Scan for the cell matching the given text and deliver its (X, Y) coordinate at center. 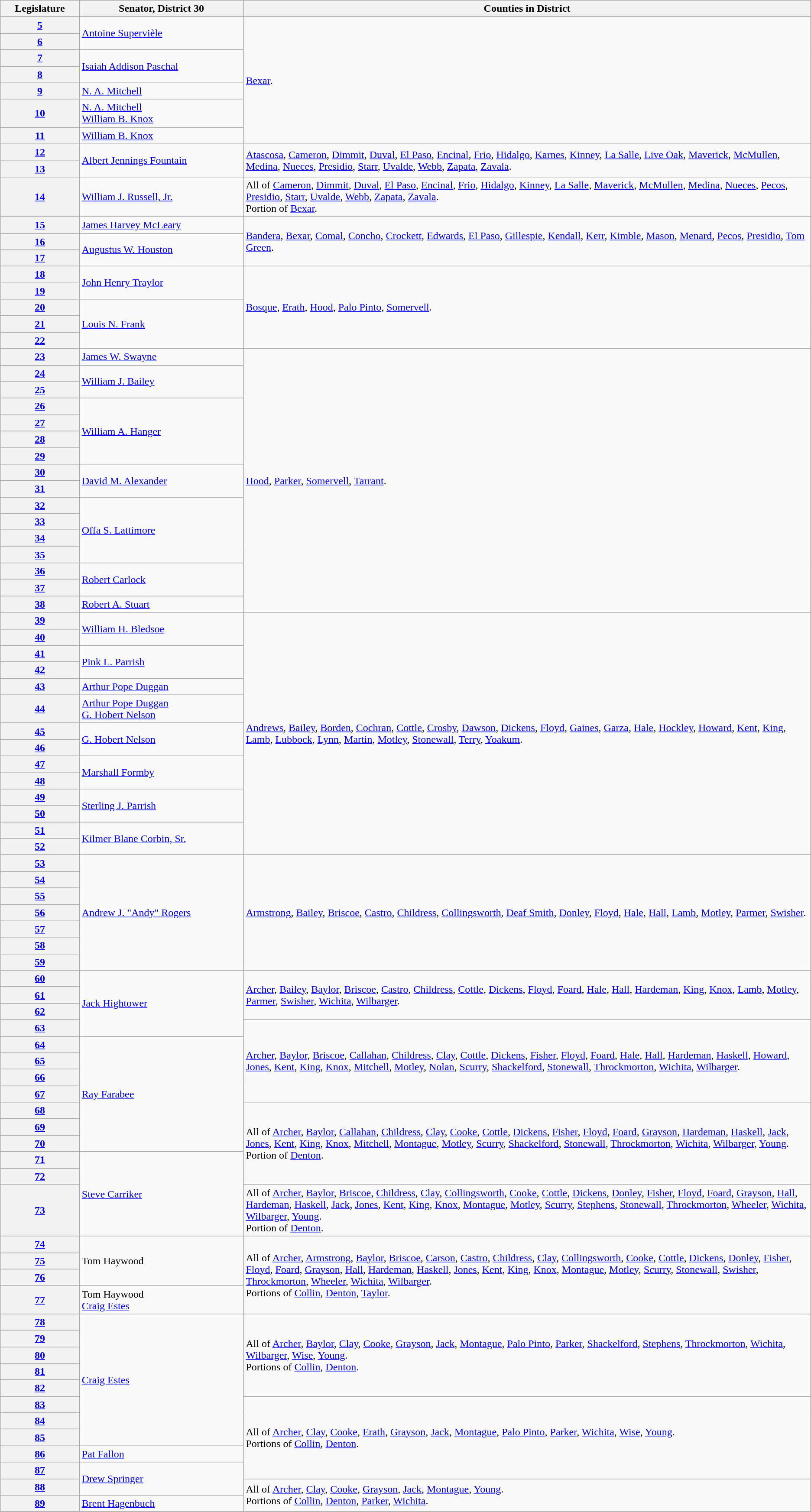
87 (40, 1470)
36 (40, 571)
88 (40, 1487)
66 (40, 1078)
9 (40, 91)
Arthur Pope Duggan (161, 686)
Antoine Supervièle (161, 33)
30 (40, 472)
39 (40, 621)
Drew Springer (161, 1479)
68 (40, 1111)
Bosque, Erath, Hood, Palo Pinto, Somervell. (527, 308)
84 (40, 1421)
Pink L. Parrish (161, 662)
All of Archer, Clay, Cooke, Erath, Grayson, Jack, Montague, Palo Pinto, Parker, Wichita, Wise, Young.Portions of Collin, Denton. (527, 1438)
15 (40, 225)
Bandera, Bexar, Comal, Concho, Crockett, Edwards, El Paso, Gillespie, Kendall, Kerr, Kimble, Mason, Menard, Pecos, Presidio, Tom Green. (527, 241)
23 (40, 357)
38 (40, 604)
72 (40, 1176)
David M. Alexander (161, 480)
71 (40, 1160)
41 (40, 654)
49 (40, 797)
34 (40, 538)
37 (40, 588)
James Harvey McLeary (161, 225)
All of Archer, Clay, Cooke, Grayson, Jack, Montague, Young.Portions of Collin, Denton, Parker, Wichita. (527, 1495)
42 (40, 670)
59 (40, 962)
50 (40, 814)
54 (40, 880)
73 (40, 1210)
76 (40, 1277)
Tom HaywoodCraig Estes (161, 1299)
6 (40, 42)
63 (40, 1028)
27 (40, 423)
William H. Bledsoe (161, 629)
75 (40, 1261)
Albert Jennings Fountain (161, 160)
48 (40, 781)
22 (40, 340)
80 (40, 1355)
29 (40, 456)
Robert A. Stuart (161, 604)
12 (40, 152)
Pat Fallon (161, 1454)
N. A. Mitchell (161, 91)
Tom Haywood (161, 1261)
56 (40, 913)
Counties in District (527, 9)
Jack Hightower (161, 1003)
5 (40, 25)
57 (40, 929)
11 (40, 136)
10 (40, 113)
61 (40, 995)
William J. Russell, Jr. (161, 197)
74 (40, 1244)
33 (40, 522)
70 (40, 1143)
N. A. MitchellWilliam B. Knox (161, 113)
18 (40, 275)
Brent Hagenbuch (161, 1503)
43 (40, 686)
Augustus W. Houston (161, 249)
77 (40, 1299)
45 (40, 731)
20 (40, 308)
19 (40, 291)
81 (40, 1372)
65 (40, 1061)
51 (40, 830)
28 (40, 439)
Senator, District 30 (161, 9)
Arthur Pope DugganG. Hobert Nelson (161, 709)
Steve Carriker (161, 1194)
21 (40, 324)
William J. Bailey (161, 382)
44 (40, 709)
Craig Estes (161, 1379)
83 (40, 1405)
78 (40, 1322)
58 (40, 945)
60 (40, 978)
62 (40, 1011)
85 (40, 1438)
31 (40, 489)
Marshall Formby (161, 772)
16 (40, 241)
64 (40, 1044)
47 (40, 764)
Ray Farabee (161, 1094)
26 (40, 406)
67 (40, 1094)
Louis N. Frank (161, 324)
Robert Carlock (161, 580)
46 (40, 748)
55 (40, 896)
79 (40, 1338)
14 (40, 197)
32 (40, 505)
17 (40, 258)
89 (40, 1503)
Hood, Parker, Somervell, Tarrant. (527, 481)
James W. Swayne (161, 357)
Offa S. Lattimore (161, 530)
William B. Knox (161, 136)
William A. Hanger (161, 431)
24 (40, 373)
52 (40, 847)
86 (40, 1454)
40 (40, 637)
Armstrong, Bailey, Briscoe, Castro, Childress, Collingsworth, Deaf Smith, Donley, Floyd, Hale, Hall, Lamb, Motley, Parmer, Swisher. (527, 913)
G. Hobert Nelson (161, 739)
Legislature (40, 9)
8 (40, 74)
35 (40, 555)
Isaiah Addison Paschal (161, 66)
Sterling J. Parrish (161, 806)
Andrew J. "Andy" Rogers (161, 913)
69 (40, 1127)
Bexar. (527, 81)
13 (40, 168)
7 (40, 58)
25 (40, 390)
82 (40, 1388)
John Henry Traylor (161, 283)
53 (40, 863)
Kilmer Blane Corbin, Sr. (161, 839)
